Identify which cell holds the provided text, then report its (x, y) central coordinate. 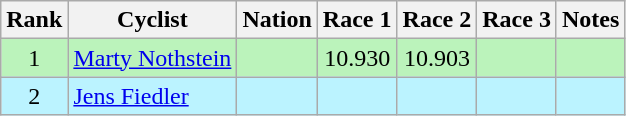
Race 3 (517, 20)
10.930 (357, 58)
10.903 (437, 58)
Rank (34, 20)
2 (34, 96)
Nation (277, 20)
Marty Nothstein (152, 58)
Race 2 (437, 20)
Race 1 (357, 20)
1 (34, 58)
Cyclist (152, 20)
Jens Fiedler (152, 96)
Notes (590, 20)
